Output the [x, y] coordinate of the center of the cell containing the given text.  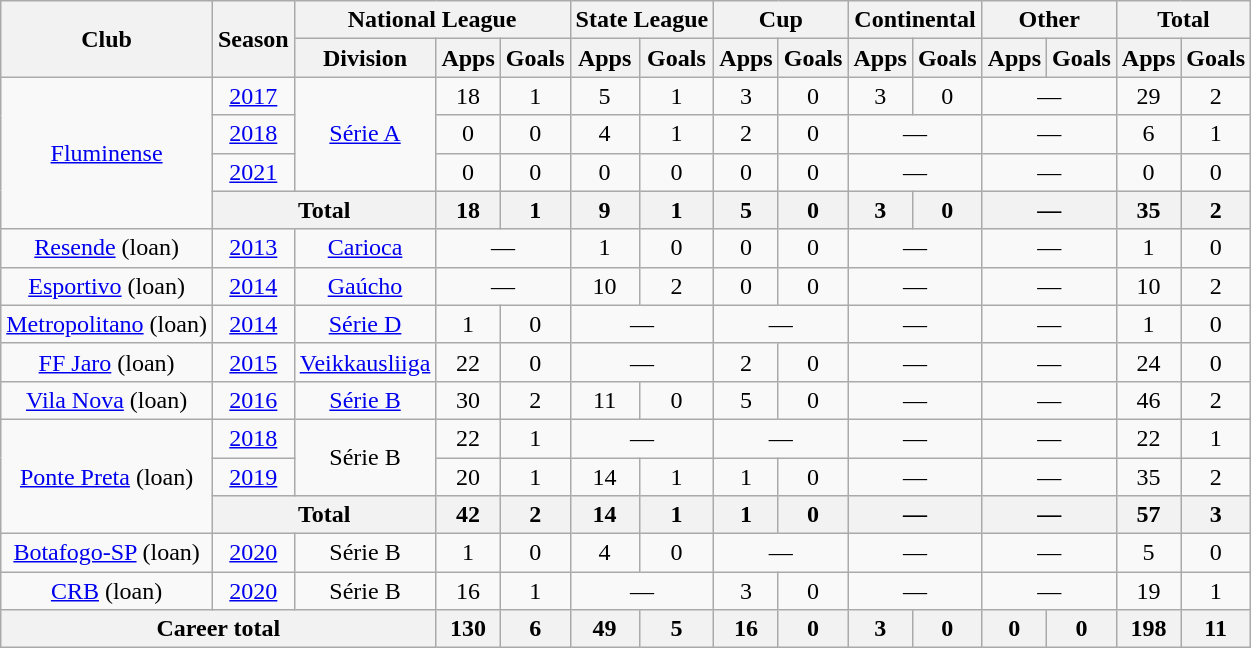
24 [1148, 362]
Other [1049, 20]
57 [1148, 515]
2017 [253, 96]
2019 [253, 477]
42 [468, 515]
Cup [781, 20]
Career total [218, 629]
Ponte Preta (loan) [107, 476]
CRB (loan) [107, 591]
Série D [365, 324]
2013 [253, 248]
130 [468, 629]
2016 [253, 400]
20 [468, 477]
Resende (loan) [107, 248]
National League [432, 20]
2021 [253, 172]
Metropolitano (loan) [107, 324]
2015 [253, 362]
46 [1148, 400]
Carioca [365, 248]
Season [253, 39]
29 [1148, 96]
9 [604, 210]
198 [1148, 629]
State League [642, 20]
19 [1148, 591]
Continental [915, 20]
Botafogo-SP (loan) [107, 553]
FF Jaro (loan) [107, 362]
Division [365, 58]
Gaúcho [365, 286]
Fluminense [107, 153]
Série A [365, 134]
Esportivo (loan) [107, 286]
49 [604, 629]
30 [468, 400]
Club [107, 39]
Vila Nova (loan) [107, 400]
Veikkausliiga [365, 362]
